From the cell containing the given text, extract its center point as [x, y] coordinate. 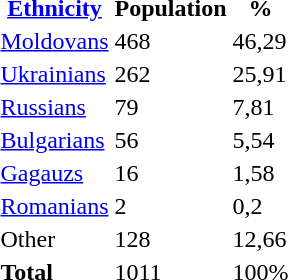
262 [170, 74]
128 [170, 239]
16 [170, 173]
468 [170, 41]
2 [170, 206]
79 [170, 107]
56 [170, 140]
